Return [X, Y] of the center of cell containing provided text 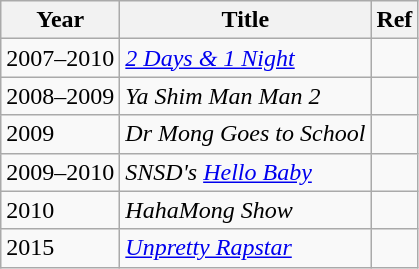
2010 [60, 210]
Ya Shim Man Man 2 [246, 96]
2009–2010 [60, 172]
SNSD's Hello Baby [246, 172]
Year [60, 20]
Title [246, 20]
Unpretty Rapstar [246, 248]
Dr Mong Goes to School [246, 134]
HahaMong Show [246, 210]
2015 [60, 248]
2008–2009 [60, 96]
2007–2010 [60, 58]
Ref [394, 20]
2009 [60, 134]
2 Days & 1 Night [246, 58]
